Pinpoint the cell where the given text exists, returning its (X, Y) midpoint coordinate. 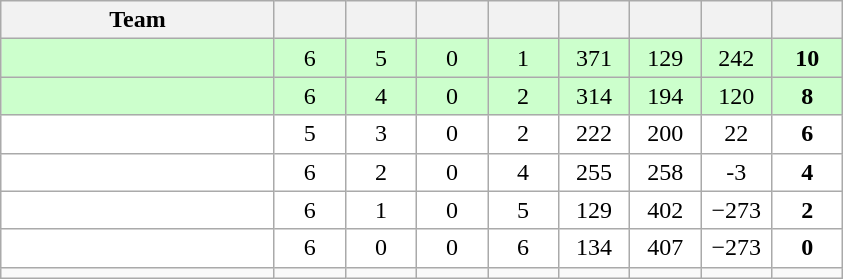
22 (736, 134)
134 (594, 248)
314 (594, 96)
200 (666, 134)
258 (666, 172)
255 (594, 172)
371 (594, 58)
222 (594, 134)
-3 (736, 172)
407 (666, 248)
8 (808, 96)
242 (736, 58)
10 (808, 58)
3 (380, 134)
Team (138, 20)
120 (736, 96)
194 (666, 96)
402 (666, 210)
